Scan for the cell matching the given text and deliver its (X, Y) coordinate at center. 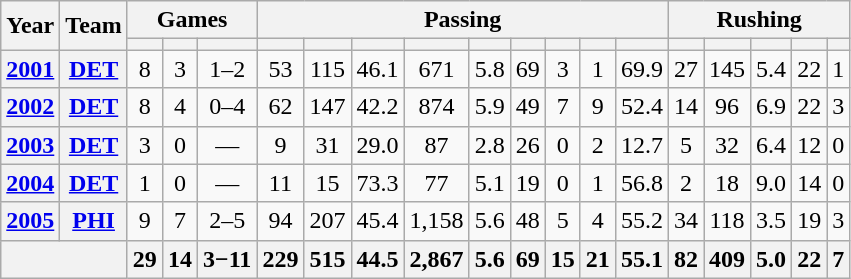
82 (686, 259)
32 (728, 145)
56.8 (642, 183)
62 (280, 107)
49 (528, 107)
6.4 (772, 145)
2003 (30, 145)
31 (328, 145)
12.7 (642, 145)
671 (436, 69)
147 (328, 107)
2.8 (490, 145)
118 (728, 221)
87 (436, 145)
55.1 (642, 259)
27 (686, 69)
Passing (463, 20)
44.5 (378, 259)
73.3 (378, 183)
96 (728, 107)
53 (280, 69)
Year (30, 26)
874 (436, 107)
2004 (30, 183)
Rushing (758, 20)
207 (328, 221)
115 (328, 69)
515 (328, 259)
2001 (30, 69)
11 (280, 183)
52.4 (642, 107)
5.8 (490, 69)
Games (192, 20)
0–4 (226, 107)
55.2 (642, 221)
Team (94, 26)
3.5 (772, 221)
1,158 (436, 221)
21 (598, 259)
5.0 (772, 259)
42.2 (378, 107)
3−11 (226, 259)
145 (728, 69)
5.9 (490, 107)
5.1 (490, 183)
45.4 (378, 221)
1–2 (226, 69)
26 (528, 145)
18 (728, 183)
29.0 (378, 145)
2–5 (226, 221)
46.1 (378, 69)
409 (728, 259)
34 (686, 221)
5.4 (772, 69)
48 (528, 221)
12 (810, 145)
29 (144, 259)
69.9 (642, 69)
2005 (30, 221)
229 (280, 259)
77 (436, 183)
9.0 (772, 183)
PHI (94, 221)
6.9 (772, 107)
2002 (30, 107)
94 (280, 221)
2,867 (436, 259)
